Detect which cell encompasses the target text, then output its [x, y] center coordinate. 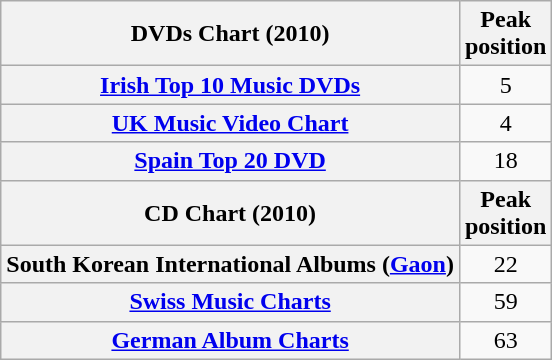
Swiss Music Charts [230, 302]
18 [505, 161]
UK Music Video Chart [230, 123]
4 [505, 123]
CD Chart (2010) [230, 212]
Spain Top 20 DVD [230, 161]
South Korean International Albums (Gaon) [230, 264]
22 [505, 264]
5 [505, 85]
59 [505, 302]
German Album Charts [230, 340]
63 [505, 340]
Irish Top 10 Music DVDs [230, 85]
DVDs Chart (2010) [230, 34]
